Find where the given text appears and provide that cell's center as (X, Y) coordinate. 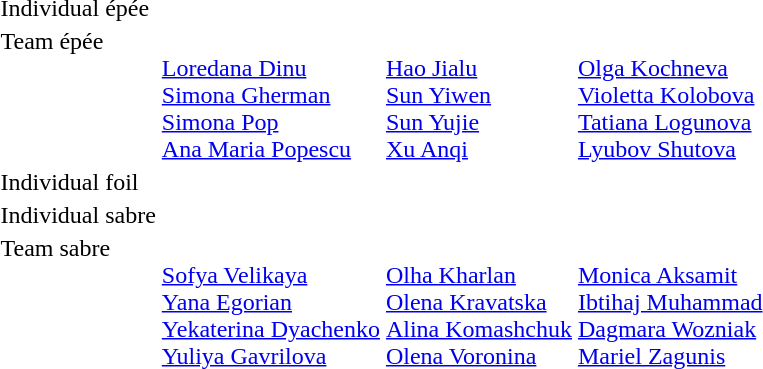
Loredana DinuSimona GhermanSimona PopAna Maria Popescu (270, 95)
Hao JialuSun YiwenSun YujieXu Anqi (478, 95)
